Capture the cell that displays the provided text and extract its [x, y] central coordinate. 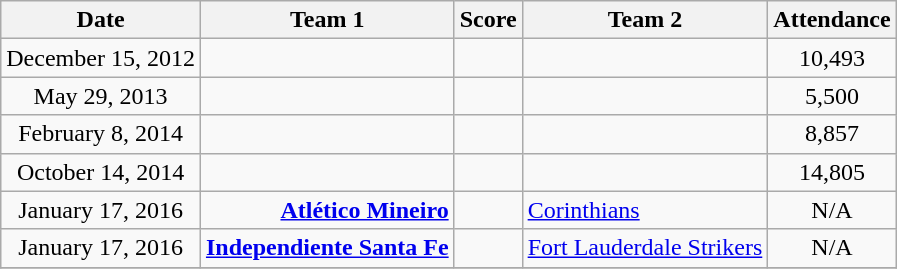
14,805 [832, 172]
Team 2 [645, 20]
Attendance [832, 20]
Corinthians [645, 210]
December 15, 2012 [101, 58]
5,500 [832, 96]
Independiente Santa Fe [327, 248]
8,857 [832, 134]
Team 1 [327, 20]
Date [101, 20]
October 14, 2014 [101, 172]
Atlético Mineiro [327, 210]
10,493 [832, 58]
Score [488, 20]
Fort Lauderdale Strikers [645, 248]
February 8, 2014 [101, 134]
May 29, 2013 [101, 96]
